Output the (X, Y) coordinate of the center of the cell containing the given text.  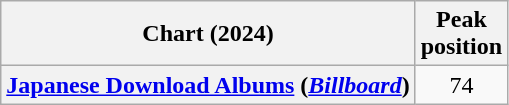
Chart (2024) (208, 34)
74 (461, 85)
Peakposition (461, 34)
Japanese Download Albums (Billboard) (208, 85)
